Output the [X, Y] coordinate of the center of the cell containing the given text.  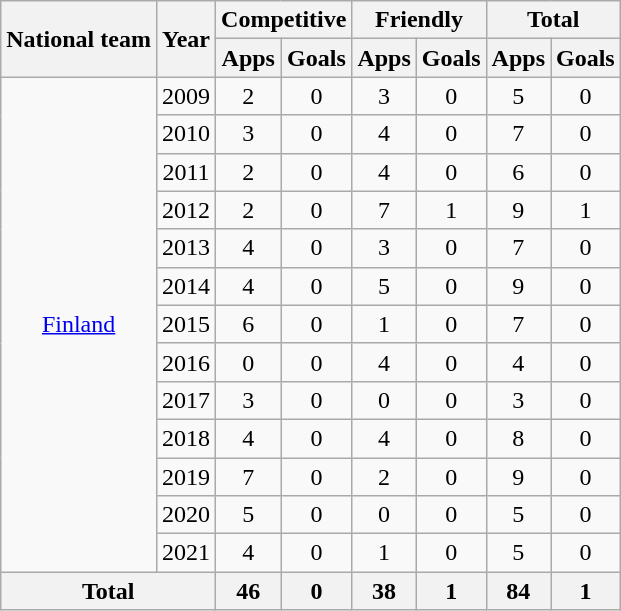
2013 [186, 248]
Friendly [419, 20]
2018 [186, 438]
Competitive [284, 20]
Year [186, 39]
2010 [186, 134]
2015 [186, 324]
2017 [186, 400]
2021 [186, 553]
2016 [186, 362]
National team [79, 39]
84 [518, 591]
Finland [79, 324]
2020 [186, 515]
2012 [186, 210]
2009 [186, 96]
2014 [186, 286]
46 [248, 591]
2011 [186, 172]
2019 [186, 477]
38 [384, 591]
8 [518, 438]
